Identify which cell holds the provided text, then report its (x, y) central coordinate. 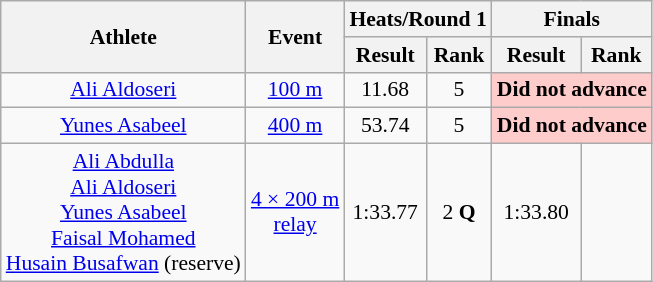
Athlete (124, 36)
11.68 (385, 90)
Ali Aldoseri (124, 90)
100 m (295, 90)
1:33.80 (536, 213)
Finals (572, 19)
400 m (295, 126)
4 × 200 m relay (295, 213)
1:33.77 (385, 213)
53.74 (385, 126)
Heats/Round 1 (418, 19)
Event (295, 36)
Ali AbdullaAli AldoseriYunes AsabeelFaisal MohamedHusain Busafwan (reserve) (124, 213)
2 Q (459, 213)
Yunes Asabeel (124, 126)
